From the cell containing the given text, extract its center point as (X, Y) coordinate. 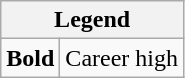
Bold (30, 58)
Legend (92, 20)
Career high (122, 58)
